Extract the (x, y) coordinate from the center of the cell holding the provided text.  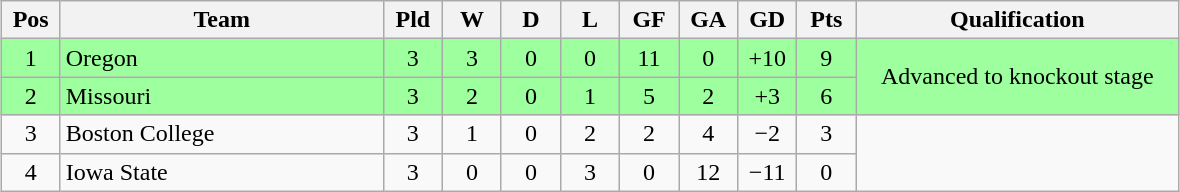
GD (768, 20)
9 (826, 58)
L (590, 20)
Oregon (222, 58)
GF (650, 20)
12 (708, 172)
W (472, 20)
+10 (768, 58)
Boston College (222, 134)
D (530, 20)
5 (650, 96)
11 (650, 58)
+3 (768, 96)
−2 (768, 134)
−11 (768, 172)
Qualification (1018, 20)
6 (826, 96)
Pld (412, 20)
Iowa State (222, 172)
Missouri (222, 96)
Pts (826, 20)
Team (222, 20)
GA (708, 20)
Advanced to knockout stage (1018, 77)
Pos (30, 20)
